Extract the [x, y] coordinate from the center of the cell holding the provided text.  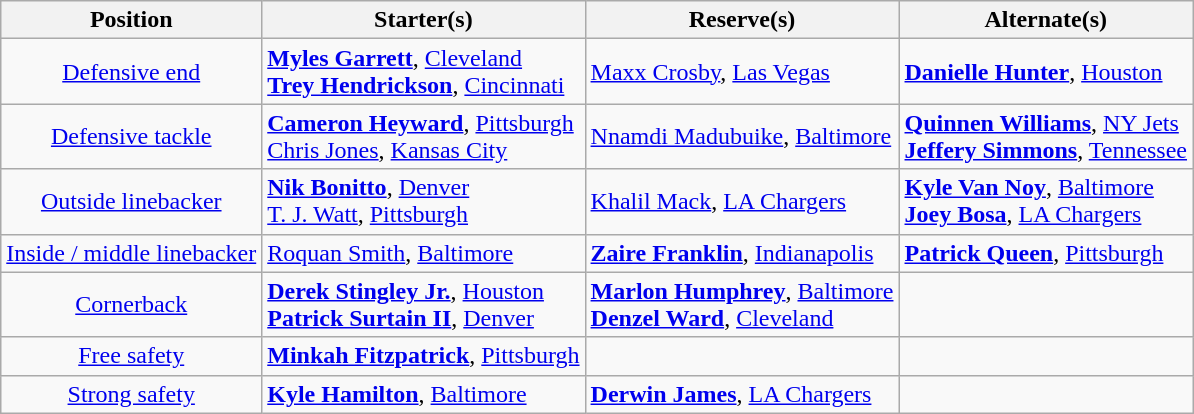
Kyle Hamilton, Baltimore [424, 394]
Khalil Mack, LA Chargers [742, 202]
Defensive end [132, 72]
Free safety [132, 356]
Cameron Heyward, Pittsburgh Chris Jones, Kansas City [424, 136]
Danielle Hunter, Houston [1046, 72]
Position [132, 20]
Patrick Queen, Pittsburgh [1046, 253]
Marlon Humphrey, Baltimore Denzel Ward, Cleveland [742, 304]
Nnamdi Madubuike, Baltimore [742, 136]
Roquan Smith, Baltimore [424, 253]
Quinnen Williams, NY Jets Jeffery Simmons, Tennessee [1046, 136]
Alternate(s) [1046, 20]
Inside / middle linebacker [132, 253]
Minkah Fitzpatrick, Pittsburgh [424, 356]
Outside linebacker [132, 202]
Myles Garrett, Cleveland Trey Hendrickson, Cincinnati [424, 72]
Derwin James, LA Chargers [742, 394]
Kyle Van Noy, Baltimore Joey Bosa, LA Chargers [1046, 202]
Nik Bonitto, Denver T. J. Watt, Pittsburgh [424, 202]
Strong safety [132, 394]
Zaire Franklin, Indianapolis [742, 253]
Reserve(s) [742, 20]
Defensive tackle [132, 136]
Maxx Crosby, Las Vegas [742, 72]
Starter(s) [424, 20]
Cornerback [132, 304]
Derek Stingley Jr., Houston Patrick Surtain II, Denver [424, 304]
